Identify which cell holds the provided text, then report its [X, Y] central coordinate. 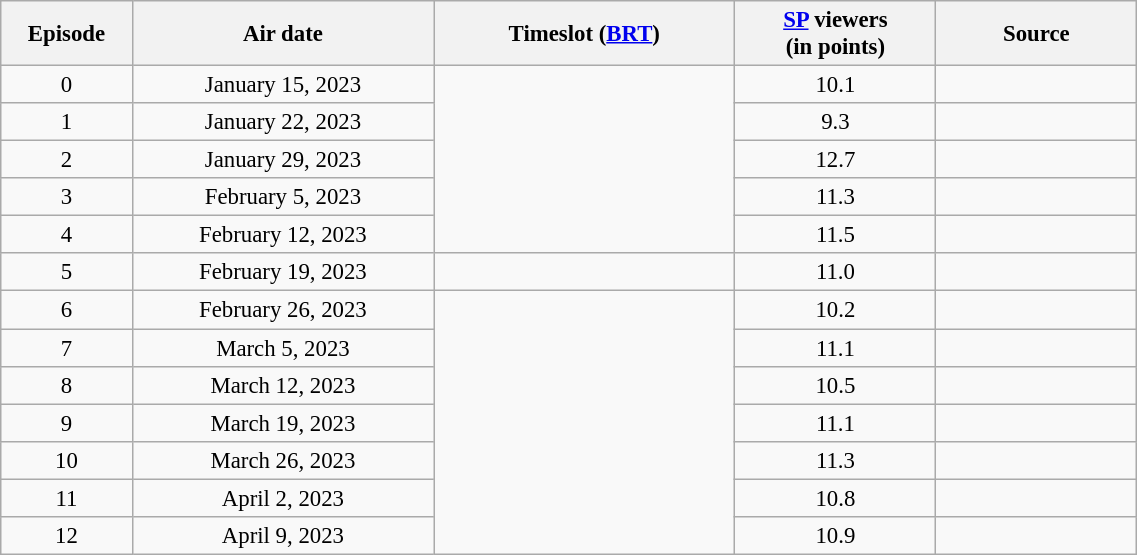
12 [66, 536]
8 [66, 385]
March 26, 2023 [282, 460]
10.5 [836, 385]
February 19, 2023 [282, 273]
5 [66, 273]
January 22, 2023 [282, 122]
March 19, 2023 [282, 423]
Source [1036, 34]
10.9 [836, 536]
February 26, 2023 [282, 310]
March 12, 2023 [282, 385]
9 [66, 423]
2 [66, 160]
7 [66, 348]
0 [66, 85]
12.7 [836, 160]
6 [66, 310]
10.2 [836, 310]
11 [66, 498]
10.8 [836, 498]
11.0 [836, 273]
9.3 [836, 122]
1 [66, 122]
SP viewers(in points) [836, 34]
April 9, 2023 [282, 536]
Air date [282, 34]
Timeslot (BRT) [584, 34]
April 2, 2023 [282, 498]
4 [66, 235]
January 29, 2023 [282, 160]
Episode [66, 34]
February 5, 2023 [282, 197]
March 5, 2023 [282, 348]
10 [66, 460]
3 [66, 197]
10.1 [836, 85]
11.5 [836, 235]
January 15, 2023 [282, 85]
February 12, 2023 [282, 235]
